Capture the cell that displays the provided text and extract its (x, y) central coordinate. 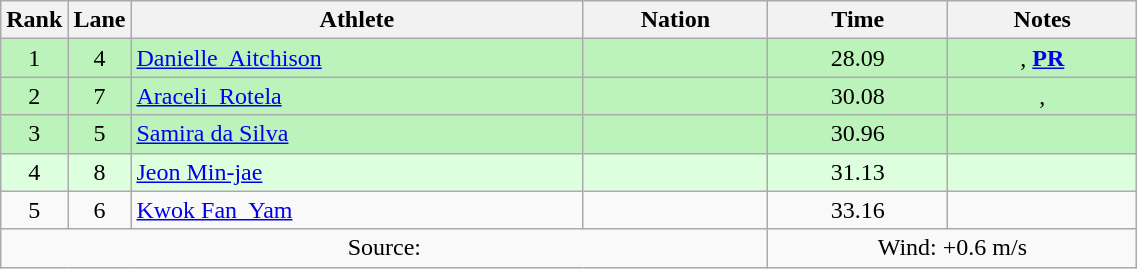
3 (34, 134)
Wind: +0.6 m/s (952, 248)
30.96 (858, 134)
Lane (100, 20)
Kwok Fan Yam (357, 210)
Time (858, 20)
Rank (34, 20)
2 (34, 96)
33.16 (858, 210)
Source: (384, 248)
Samira da Silva (357, 134)
30.08 (858, 96)
Notes (1042, 20)
31.13 (858, 172)
28.09 (858, 58)
8 (100, 172)
, (1042, 96)
, PR (1042, 58)
1 (34, 58)
Danielle Aitchison (357, 58)
Nation (676, 20)
Jeon Min-jae (357, 172)
Araceli Rotela (357, 96)
6 (100, 210)
Athlete (357, 20)
7 (100, 96)
